Return the (x, y) coordinate for the center point of the cell that contains the specified text.  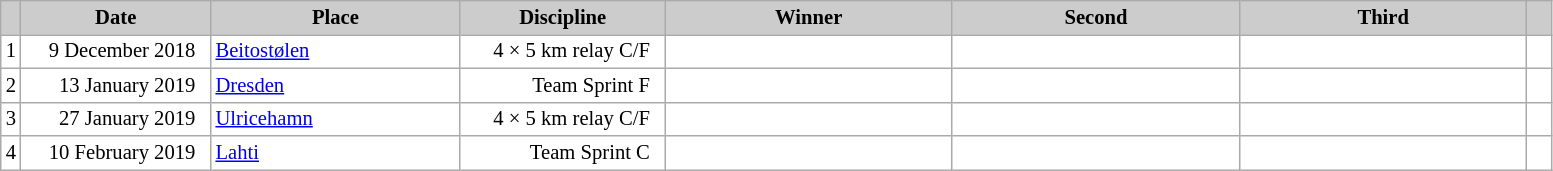
3 (11, 119)
27 January 2019 (116, 119)
Dresden (336, 85)
4 (11, 153)
Place (336, 17)
Discipline (562, 17)
Ulricehamn (336, 119)
Date (116, 17)
Team Sprint F (562, 85)
Team Sprint C (562, 153)
9 December 2018 (116, 51)
Beitostølen (336, 51)
Winner (808, 17)
1 (11, 51)
10 February 2019 (116, 153)
Second (1096, 17)
Lahti (336, 153)
13 January 2019 (116, 85)
2 (11, 85)
Third (1384, 17)
